Find where the given text appears and provide that cell's center as (X, Y) coordinate. 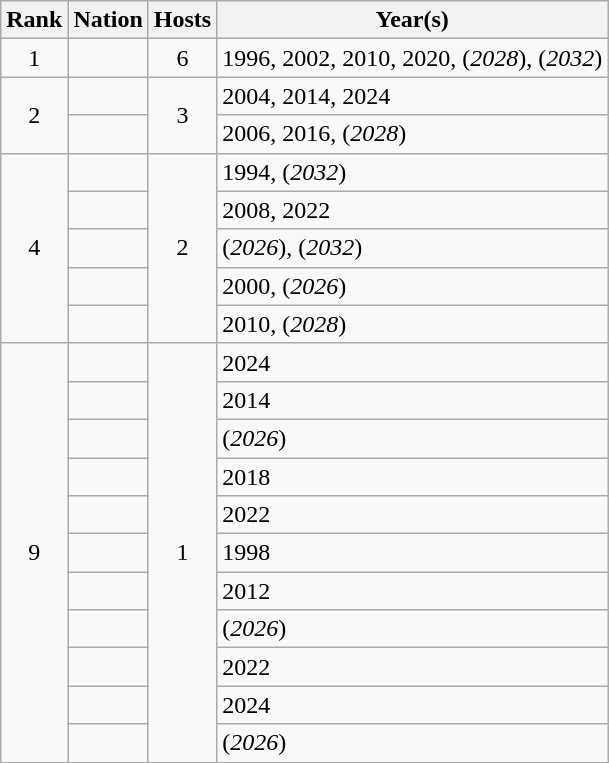
Nation (108, 20)
2018 (412, 477)
4 (34, 248)
1994, (2032) (412, 172)
Year(s) (412, 20)
2010, (2028) (412, 324)
2000, (2026) (412, 286)
Hosts (182, 20)
1998 (412, 553)
2014 (412, 400)
9 (34, 552)
(2026), (2032) (412, 248)
1996, 2002, 2010, 2020, (2028), (2032) (412, 58)
2008, 2022 (412, 210)
2006, 2016, (2028) (412, 134)
2004, 2014, 2024 (412, 96)
Rank (34, 20)
6 (182, 58)
3 (182, 115)
2012 (412, 591)
